Determine the [x, y] coordinate at the center of the cell enclosing the given text.  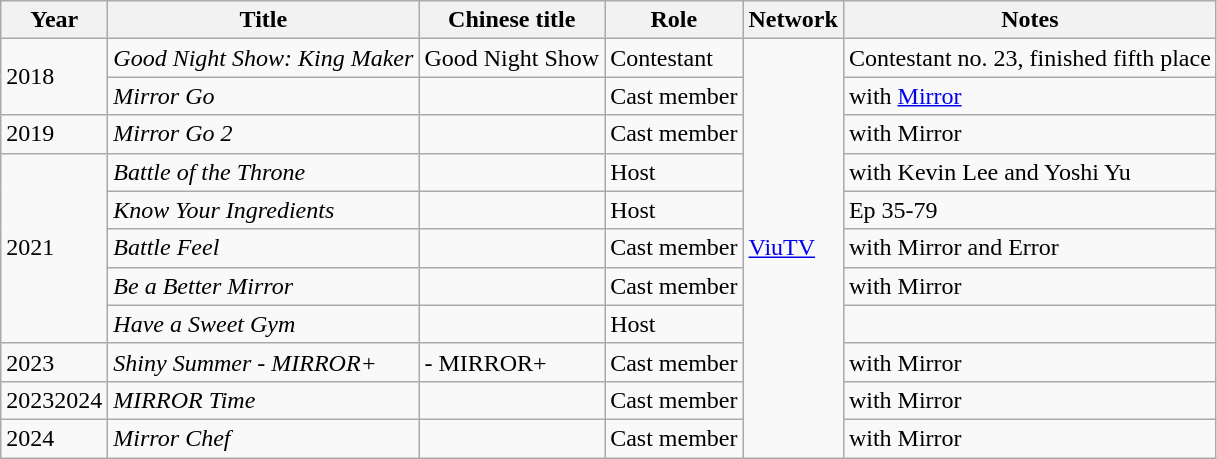
MIRROR Time [264, 400]
Contestant [674, 58]
Contestant no. 23, finished fifth place [1030, 58]
2024 [54, 438]
2023 [54, 362]
Battle of the Throne [264, 172]
Have a Sweet Gym [264, 324]
Mirror Chef [264, 438]
Role [674, 20]
Mirror Go 2 [264, 134]
Ep 35-79 [1030, 210]
Shiny Summer - MIRROR+ [264, 362]
2018 [54, 77]
Year [54, 20]
Battle Feel [264, 248]
Mirror Go [264, 96]
Good Night Show: King Maker [264, 58]
with Mirror and Error [1030, 248]
2019 [54, 134]
20232024 [54, 400]
Notes [1030, 20]
- MIRROR+ [512, 362]
Be a Better Mirror [264, 286]
Good Night Show [512, 58]
Know Your Ingredients [264, 210]
Chinese title [512, 20]
Network [793, 20]
ViuTV [793, 248]
Title [264, 20]
with Kevin Lee and Yoshi Yu [1030, 172]
2021 [54, 248]
